Scan for the cell matching the given text and deliver its (x, y) coordinate at center. 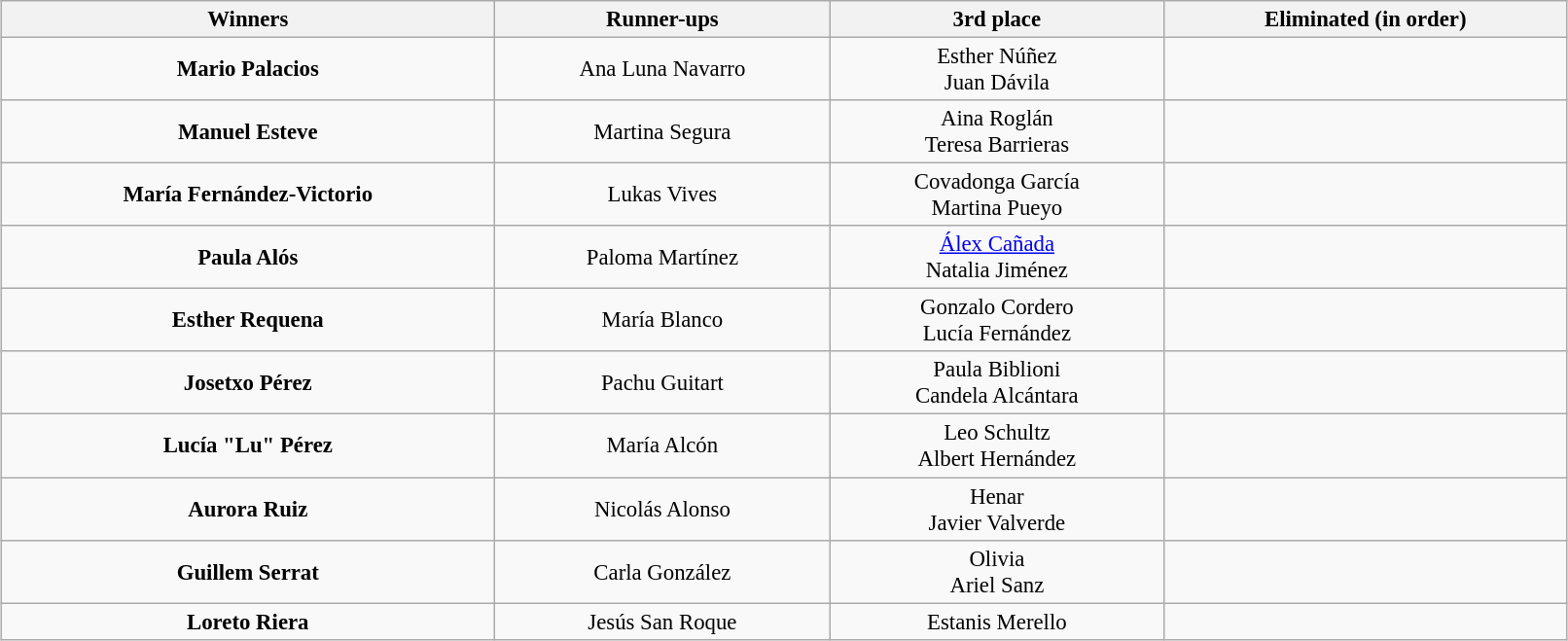
Estanis Merello (996, 622)
Gonzalo CorderoLucía Fernández (996, 321)
Aina RoglánTeresa Barrieras (996, 132)
Carla González (663, 572)
Eliminated (in order) (1366, 19)
Paula BiblioniCandela Alcántara (996, 383)
OliviaAriel Sanz (996, 572)
Martina Segura (663, 132)
Álex CañadaNatalia Jiménez (996, 257)
HenarJavier Valverde (996, 508)
Winners (248, 19)
Aurora Ruiz (248, 508)
Nicolás Alonso (663, 508)
Leo SchultzAlbert Hernández (996, 445)
María Fernández-Victorio (248, 195)
Loreto Riera (248, 622)
Esther NúñezJuan Dávila (996, 68)
Esther Requena (248, 321)
Lukas Vives (663, 195)
Mario Palacios (248, 68)
3rd place (996, 19)
Paula Alós (248, 257)
Covadonga GarcíaMartina Pueyo (996, 195)
Paloma Martínez (663, 257)
Jesús San Roque (663, 622)
Manuel Esteve (248, 132)
Ana Luna Navarro (663, 68)
Josetxo Pérez (248, 383)
Runner-ups (663, 19)
María Alcón (663, 445)
María Blanco (663, 321)
Lucía "Lu" Pérez (248, 445)
Guillem Serrat (248, 572)
Pachu Guitart (663, 383)
